Provide the (x, y) coordinate of the cell's center where the given text is located.  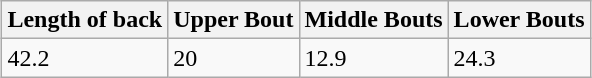
12.9 (374, 58)
24.3 (519, 58)
42.2 (85, 58)
Upper Bout (234, 20)
Length of back (85, 20)
20 (234, 58)
Lower Bouts (519, 20)
Middle Bouts (374, 20)
